Capture the cell that displays the provided text and extract its (X, Y) central coordinate. 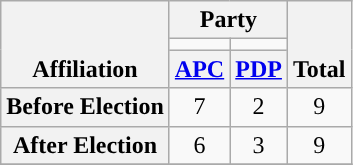
6 (199, 145)
Total (319, 44)
Affiliation (86, 44)
7 (199, 107)
2 (259, 107)
Party (228, 20)
3 (259, 145)
PDP (259, 69)
Before Election (86, 107)
APC (199, 69)
After Election (86, 145)
